Extract the [x, y] coordinate from the center of the cell holding the provided text.  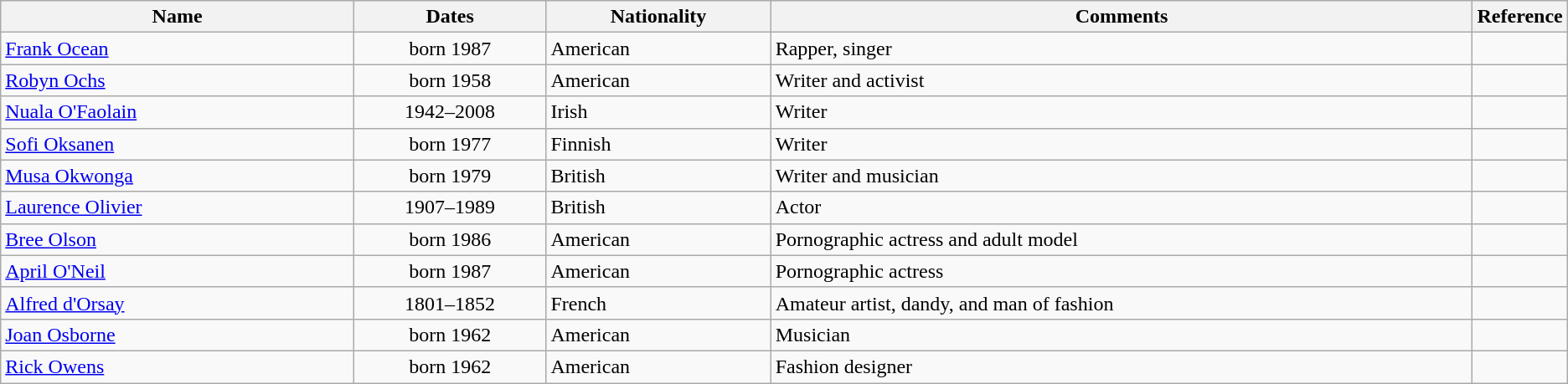
Comments [1122, 17]
Fashion designer [1122, 366]
Writer and activist [1122, 80]
1942–2008 [450, 112]
Musician [1122, 335]
Rick Owens [178, 366]
1907–1989 [450, 207]
born 1958 [450, 80]
born 1979 [450, 176]
Joan Osborne [178, 335]
Irish [658, 112]
Frank Ocean [178, 49]
Rapper, singer [1122, 49]
Musa Okwonga [178, 176]
April O'Neil [178, 271]
Dates [450, 17]
Amateur artist, dandy, and man of fashion [1122, 303]
Pornographic actress and adult model [1122, 239]
Bree Olson [178, 239]
1801–1852 [450, 303]
born 1977 [450, 144]
Actor [1122, 207]
French [658, 303]
Nuala O'Faolain [178, 112]
Name [178, 17]
Pornographic actress [1122, 271]
born 1986 [450, 239]
Reference [1519, 17]
Finnish [658, 144]
Robyn Ochs [178, 80]
Nationality [658, 17]
Laurence Olivier [178, 207]
Sofi Oksanen [178, 144]
Alfred d'Orsay [178, 303]
Writer and musician [1122, 176]
